Capture the cell that displays the provided text and extract its (X, Y) central coordinate. 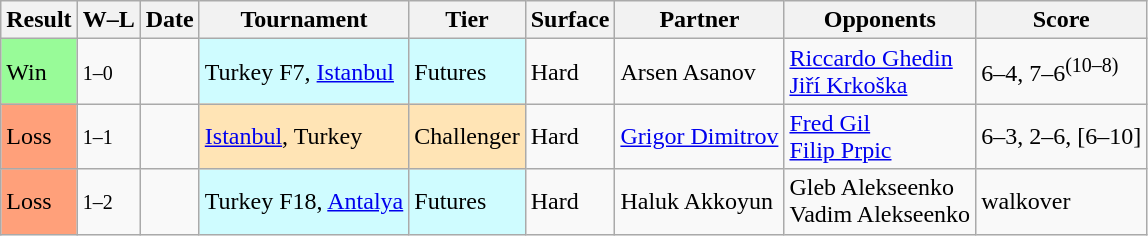
Grigor Dimitrov (700, 136)
Challenger (467, 136)
Result (39, 20)
Gleb Alekseenko Vadim Alekseenko (880, 202)
walkover (1062, 202)
Fred Gil Filip Prpic (880, 136)
6–3, 2–6, [6–10] (1062, 136)
Tier (467, 20)
W–L (108, 20)
Surface (570, 20)
6–4, 7–6(10–8) (1062, 72)
1–1 (108, 136)
Opponents (880, 20)
Arsen Asanov (700, 72)
Istanbul, Turkey (304, 136)
Win (39, 72)
1–0 (108, 72)
Partner (700, 20)
Turkey F7, Istanbul (304, 72)
Date (170, 20)
Tournament (304, 20)
Riccardo Ghedin Jiří Krkoška (880, 72)
Turkey F18, Antalya (304, 202)
1–2 (108, 202)
Score (1062, 20)
Haluk Akkoyun (700, 202)
